Pinpoint the cell where the given text exists, returning its [X, Y] midpoint coordinate. 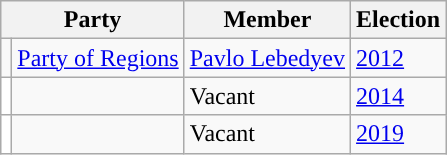
2019 [398, 134]
2012 [398, 58]
Election [398, 20]
Party of Regions [98, 58]
2014 [398, 96]
Party [92, 20]
Pavlo Lebedyev [267, 58]
Member [267, 20]
